Find where the given text appears and provide that cell's center as [X, Y] coordinate. 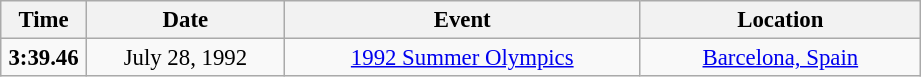
Location [780, 20]
Date [185, 20]
1992 Summer Olympics [462, 58]
July 28, 1992 [185, 58]
Event [462, 20]
3:39.46 [44, 58]
Time [44, 20]
Barcelona, Spain [780, 58]
